Return the [x, y] coordinate for the center point of the cell that contains the specified text.  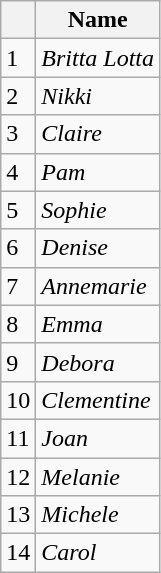
8 [18, 324]
9 [18, 362]
Name [98, 20]
12 [18, 477]
11 [18, 438]
Denise [98, 248]
Pam [98, 172]
5 [18, 210]
Britta Lotta [98, 58]
Nikki [98, 96]
2 [18, 96]
Carol [98, 553]
Emma [98, 324]
13 [18, 515]
10 [18, 400]
7 [18, 286]
1 [18, 58]
Joan [98, 438]
Annemarie [98, 286]
Melanie [98, 477]
Clementine [98, 400]
Michele [98, 515]
Sophie [98, 210]
4 [18, 172]
Debora [98, 362]
6 [18, 248]
3 [18, 134]
Claire [98, 134]
14 [18, 553]
